From the cell containing the given text, extract its center point as [x, y] coordinate. 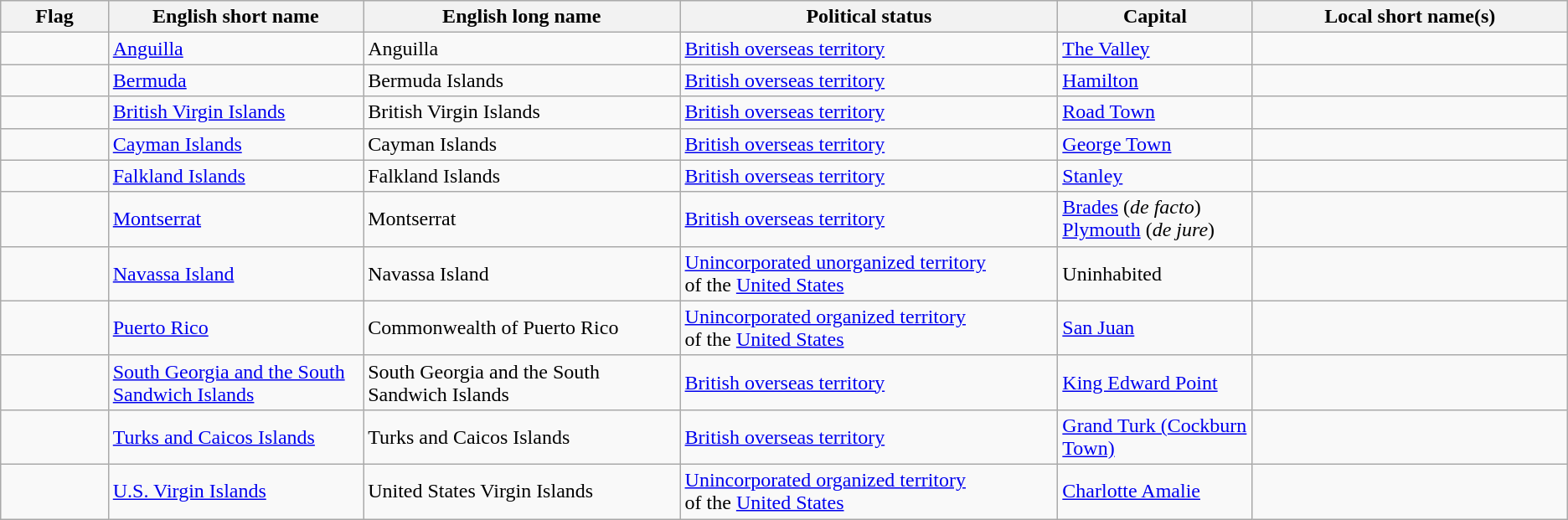
Hamilton [1155, 80]
Local short name(s) [1410, 17]
English long name [522, 17]
Political status [869, 17]
Flag [54, 17]
United States Virgin Islands [522, 491]
Uninhabited [1155, 273]
English short name [235, 17]
Charlotte Amalie [1155, 491]
Brades (de facto)Plymouth (de jure) [1155, 219]
Bermuda [235, 80]
The Valley [1155, 49]
Bermuda Islands [522, 80]
George Town [1155, 144]
U.S. Virgin Islands [235, 491]
Stanley [1155, 176]
Road Town [1155, 112]
Capital [1155, 17]
Grand Turk (Cockburn Town) [1155, 437]
King Edward Point [1155, 382]
Puerto Rico [235, 328]
Unincorporated unorganized territoryof the United States [869, 273]
San Juan [1155, 328]
Commonwealth of Puerto Rico [522, 328]
